From the cell containing the given text, extract its center point as (x, y) coordinate. 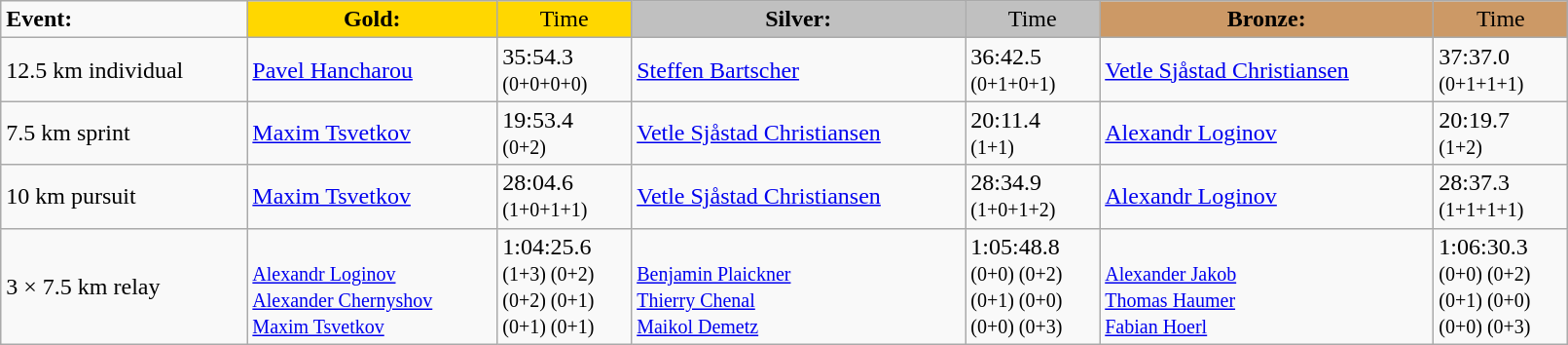
Benjamin PlaicknerThierry ChenalMaikol Demetz (798, 287)
28:34.9(1+0+1+2) (1033, 197)
1:06:30.3(0+0) (0+2)(0+1) (0+0)(0+0) (0+3) (1501, 287)
7.5 km sprint (125, 133)
19:53.4(0+2) (565, 133)
12.5 km individual (125, 70)
Steffen Bartscher (798, 70)
Alexander JakobThomas HaumerFabian Hoerl (1267, 287)
3 × 7.5 km relay (125, 287)
20:11.4(1+1) (1033, 133)
1:05:48.8(0+0) (0+2)(0+1) (0+0)(0+0) (0+3) (1033, 287)
1:04:25.6(1+3) (0+2)(0+2) (0+1)(0+1) (0+1) (565, 287)
10 km pursuit (125, 197)
Bronze: (1267, 19)
37:37.0(0+1+1+1) (1501, 70)
20:19.7(1+2) (1501, 133)
Alexandr LoginovAlexander ChernyshovMaxim Tsvetkov (372, 287)
Pavel Hancharou (372, 70)
28:37.3(1+1+1+1) (1501, 197)
Silver: (798, 19)
Gold: (372, 19)
36:42.5(0+1+0+1) (1033, 70)
28:04.6(1+0+1+1) (565, 197)
Event: (125, 19)
35:54.3(0+0+0+0) (565, 70)
